From the cell containing the given text, extract its center point as (X, Y) coordinate. 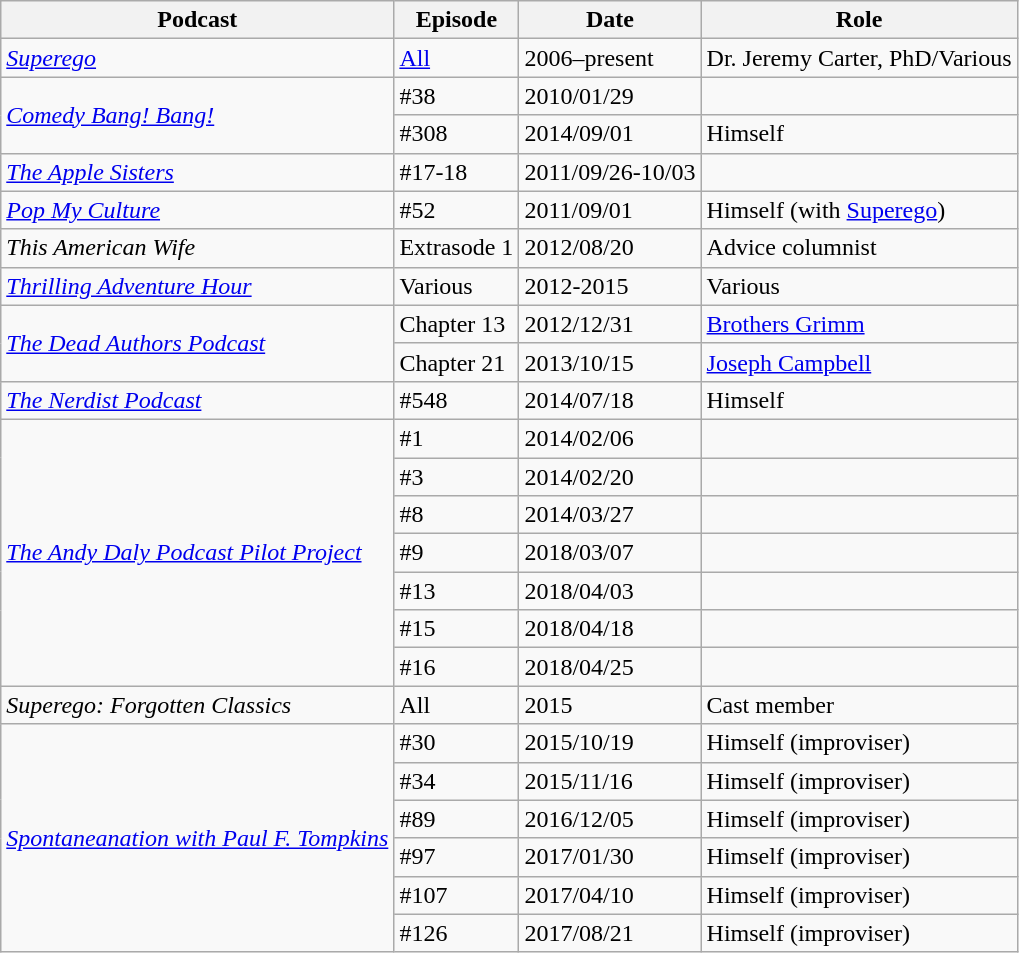
Dr. Jeremy Carter, PhD/Various (859, 58)
#97 (456, 857)
Chapter 21 (456, 362)
2018/04/25 (610, 667)
Cast member (859, 705)
2012-2015 (610, 286)
The Apple Sisters (198, 172)
Advice columnist (859, 248)
Superego: Forgotten Classics (198, 705)
The Nerdist Podcast (198, 400)
2018/04/18 (610, 629)
Himself (with Superego) (859, 210)
#308 (456, 134)
Podcast (198, 20)
2012/08/20 (610, 248)
2014/02/20 (610, 477)
Role (859, 20)
2017/01/30 (610, 857)
#13 (456, 591)
#38 (456, 96)
2018/04/03 (610, 591)
2006–present (610, 58)
Extrasode 1 (456, 248)
2011/09/01 (610, 210)
Pop My Culture (198, 210)
#8 (456, 515)
2013/10/15 (610, 362)
#52 (456, 210)
#107 (456, 895)
Date (610, 20)
#1 (456, 438)
#89 (456, 819)
2012/12/31 (610, 324)
2014/02/06 (610, 438)
The Dead Authors Podcast (198, 343)
2018/03/07 (610, 553)
Brothers Grimm (859, 324)
2017/08/21 (610, 933)
#17-18 (456, 172)
#30 (456, 743)
2014/07/18 (610, 400)
2010/01/29 (610, 96)
Episode (456, 20)
#548 (456, 400)
2014/09/01 (610, 134)
2015/10/19 (610, 743)
2014/03/27 (610, 515)
#15 (456, 629)
#9 (456, 553)
#16 (456, 667)
#3 (456, 477)
#34 (456, 781)
Comedy Bang! Bang! (198, 115)
2015/11/16 (610, 781)
#126 (456, 933)
Thrilling Adventure Hour (198, 286)
Superego (198, 58)
2011/09/26-10/03 (610, 172)
This American Wife (198, 248)
Chapter 13 (456, 324)
Spontaneanation with Paul F. Tompkins (198, 838)
Joseph Campbell (859, 362)
2017/04/10 (610, 895)
2016/12/05 (610, 819)
The Andy Daly Podcast Pilot Project (198, 552)
2015 (610, 705)
